Return [x, y] of the center of cell containing provided text 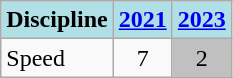
Speed [57, 58]
Discipline [57, 20]
2023 [202, 20]
2 [202, 58]
7 [142, 58]
2021 [142, 20]
